Provide the (X, Y) coordinate of the cell's center where the given text is located.  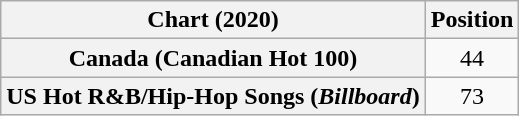
Chart (2020) (213, 20)
44 (472, 58)
73 (472, 96)
Position (472, 20)
Canada (Canadian Hot 100) (213, 58)
US Hot R&B/Hip-Hop Songs (Billboard) (213, 96)
